For the text-containing cell, return its midpoint in [x, y] coordinate format. 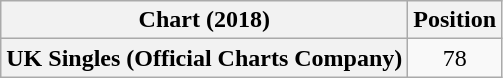
78 [455, 58]
Position [455, 20]
Chart (2018) [204, 20]
UK Singles (Official Charts Company) [204, 58]
